Provide the (x, y) coordinate of the cell's center where the given text is located.  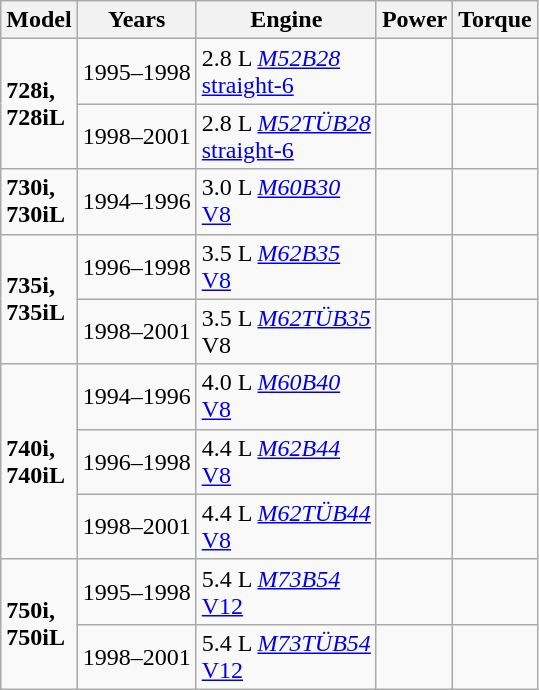
740i, 740iL (39, 462)
4.4 L M62TÜB44 V8 (286, 526)
Model (39, 20)
728i, 728iL (39, 104)
3.5 L M62TÜB35 V8 (286, 332)
Years (136, 20)
5.4 L M73TÜB54 V12 (286, 656)
750i, 750iL (39, 624)
4.4 L M62B44 V8 (286, 462)
3.5 L M62B35 V8 (286, 266)
2.8 L M52TÜB28 straight-6 (286, 136)
Power (414, 20)
2.8 L M52B28 straight-6 (286, 72)
Torque (495, 20)
Engine (286, 20)
4.0 L M60B40 V8 (286, 396)
5.4 L M73B54 V12 (286, 592)
735i, 735iL (39, 299)
730i, 730iL (39, 202)
3.0 L M60B30 V8 (286, 202)
